Find where the given text appears and provide that cell's center as [x, y] coordinate. 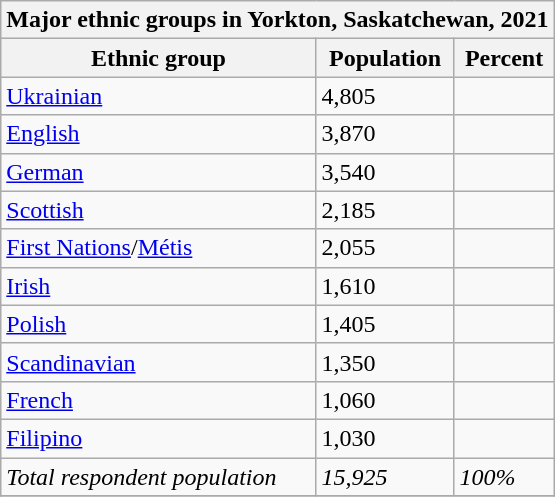
1,030 [385, 438]
Major ethnic groups in Yorkton, Saskatchewan, 2021 [278, 20]
4,805 [385, 96]
1,060 [385, 400]
Population [385, 58]
Total respondent population [158, 477]
Scottish [158, 210]
First Nations/Métis [158, 248]
Percent [504, 58]
Irish [158, 286]
1,610 [385, 286]
3,870 [385, 134]
100% [504, 477]
15,925 [385, 477]
Scandinavian [158, 362]
2,185 [385, 210]
Ukrainian [158, 96]
English [158, 134]
2,055 [385, 248]
1,405 [385, 324]
Filipino [158, 438]
1,350 [385, 362]
Ethnic group [158, 58]
Polish [158, 324]
German [158, 172]
French [158, 400]
3,540 [385, 172]
